Output the [x, y] coordinate of the center of the cell containing the given text.  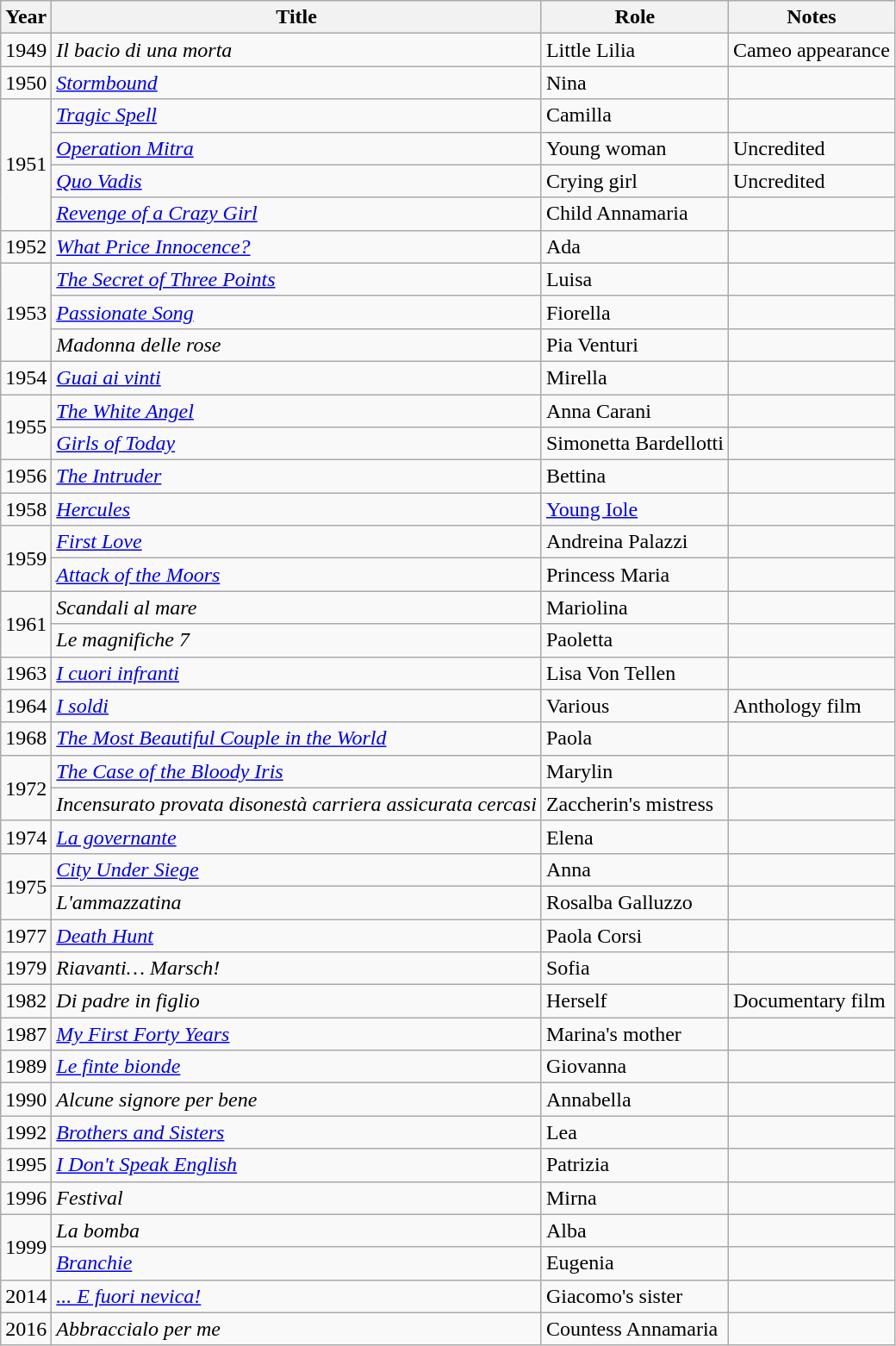
Paola Corsi [634, 935]
The Secret of Three Points [296, 279]
1975 [26, 886]
Paola [634, 738]
Countess Annamaria [634, 1329]
Little Lilia [634, 50]
Quo Vadis [296, 181]
Paoletta [634, 640]
I soldi [296, 706]
Young Iole [634, 509]
Lea [634, 1132]
... E fuori nevica! [296, 1296]
Anthology film [812, 706]
Abbraccialo per me [296, 1329]
Andreina Palazzi [634, 542]
1999 [26, 1247]
Death Hunt [296, 935]
1963 [26, 673]
The White Angel [296, 411]
Giovanna [634, 1067]
1951 [26, 165]
Anna [634, 869]
The Case of the Bloody Iris [296, 771]
1952 [26, 246]
Girls of Today [296, 444]
1995 [26, 1165]
Documentary film [812, 1001]
1990 [26, 1100]
Marina's mother [634, 1034]
1953 [26, 312]
Passionate Song [296, 312]
1992 [26, 1132]
Le magnifiche 7 [296, 640]
Mirna [634, 1198]
Role [634, 17]
Various [634, 706]
Marylin [634, 771]
L'ammazzatina [296, 902]
Anna Carani [634, 411]
1987 [26, 1034]
Child Annamaria [634, 214]
What Price Innocence? [296, 246]
Camilla [634, 115]
1954 [26, 377]
1972 [26, 788]
La bomba [296, 1231]
I cuori infranti [296, 673]
Revenge of a Crazy Girl [296, 214]
Eugenia [634, 1263]
My First Forty Years [296, 1034]
I Don't Speak English [296, 1165]
Pia Venturi [634, 345]
Hercules [296, 509]
1979 [26, 969]
Bettina [634, 477]
Annabella [634, 1100]
1955 [26, 427]
First Love [296, 542]
Rosalba Galluzzo [634, 902]
Sofia [634, 969]
1961 [26, 624]
Herself [634, 1001]
Incensurato provata disonestà carriera assicurata cercasi [296, 804]
Tragic Spell [296, 115]
Year [26, 17]
Guai ai vinti [296, 377]
1949 [26, 50]
Cameo appearance [812, 50]
1958 [26, 509]
1977 [26, 935]
1989 [26, 1067]
Scandali al mare [296, 608]
La governante [296, 837]
Fiorella [634, 312]
Patrizia [634, 1165]
Young woman [634, 148]
1996 [26, 1198]
Le finte bionde [296, 1067]
Notes [812, 17]
Brothers and Sisters [296, 1132]
Elena [634, 837]
The Most Beautiful Couple in the World [296, 738]
Zaccherin's mistress [634, 804]
Operation Mitra [296, 148]
Princess Maria [634, 575]
Giacomo's sister [634, 1296]
Stormbound [296, 83]
1974 [26, 837]
City Under Siege [296, 869]
1982 [26, 1001]
Di padre in figlio [296, 1001]
Mariolina [634, 608]
Riavanti… Marsch! [296, 969]
Branchie [296, 1263]
Alba [634, 1231]
2014 [26, 1296]
1956 [26, 477]
1964 [26, 706]
Il bacio di una morta [296, 50]
Ada [634, 246]
The Intruder [296, 477]
Festival [296, 1198]
Title [296, 17]
Crying girl [634, 181]
Madonna delle rose [296, 345]
1968 [26, 738]
Attack of the Moors [296, 575]
Nina [634, 83]
Luisa [634, 279]
2016 [26, 1329]
Lisa Von Tellen [634, 673]
Simonetta Bardellotti [634, 444]
1950 [26, 83]
Alcune signore per bene [296, 1100]
Mirella [634, 377]
1959 [26, 558]
